Identify which cell holds the provided text, then report its [x, y] central coordinate. 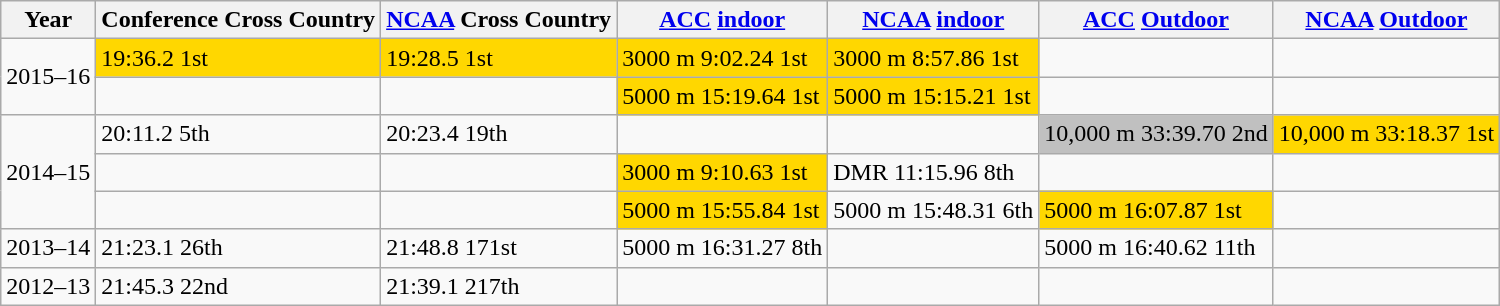
NCAA indoor [934, 20]
3000 m 8:57.86 1st [934, 58]
5000 m 15:15.21 1st [934, 96]
5000 m 16:40.62 11th [1156, 248]
19:36.2 1st [238, 58]
21:23.1 26th [238, 248]
2013–14 [48, 248]
NCAA Outdoor [1386, 20]
2015–16 [48, 77]
5000 m 15:48.31 6th [934, 210]
19:28.5 1st [499, 58]
10,000 m 33:39.70 2nd [1156, 134]
Year [48, 20]
2012–13 [48, 286]
3000 m 9:10.63 1st [722, 172]
20:23.4 19th [499, 134]
3000 m 9:02.24 1st [722, 58]
21:39.1 217th [499, 286]
20:11.2 5th [238, 134]
NCAA Cross Country [499, 20]
Conference Cross Country [238, 20]
ACC indoor [722, 20]
10,000 m 33:18.37 1st [1386, 134]
5000 m 16:07.87 1st [1156, 210]
5000 m 15:55.84 1st [722, 210]
5000 m 15:19.64 1st [722, 96]
21:48.8 171st [499, 248]
ACC Outdoor [1156, 20]
21:45.3 22nd [238, 286]
5000 m 16:31.27 8th [722, 248]
DMR 11:15.96 8th [934, 172]
2014–15 [48, 172]
